Search for the cell housing the specified text and yield its (X, Y) center coordinate. 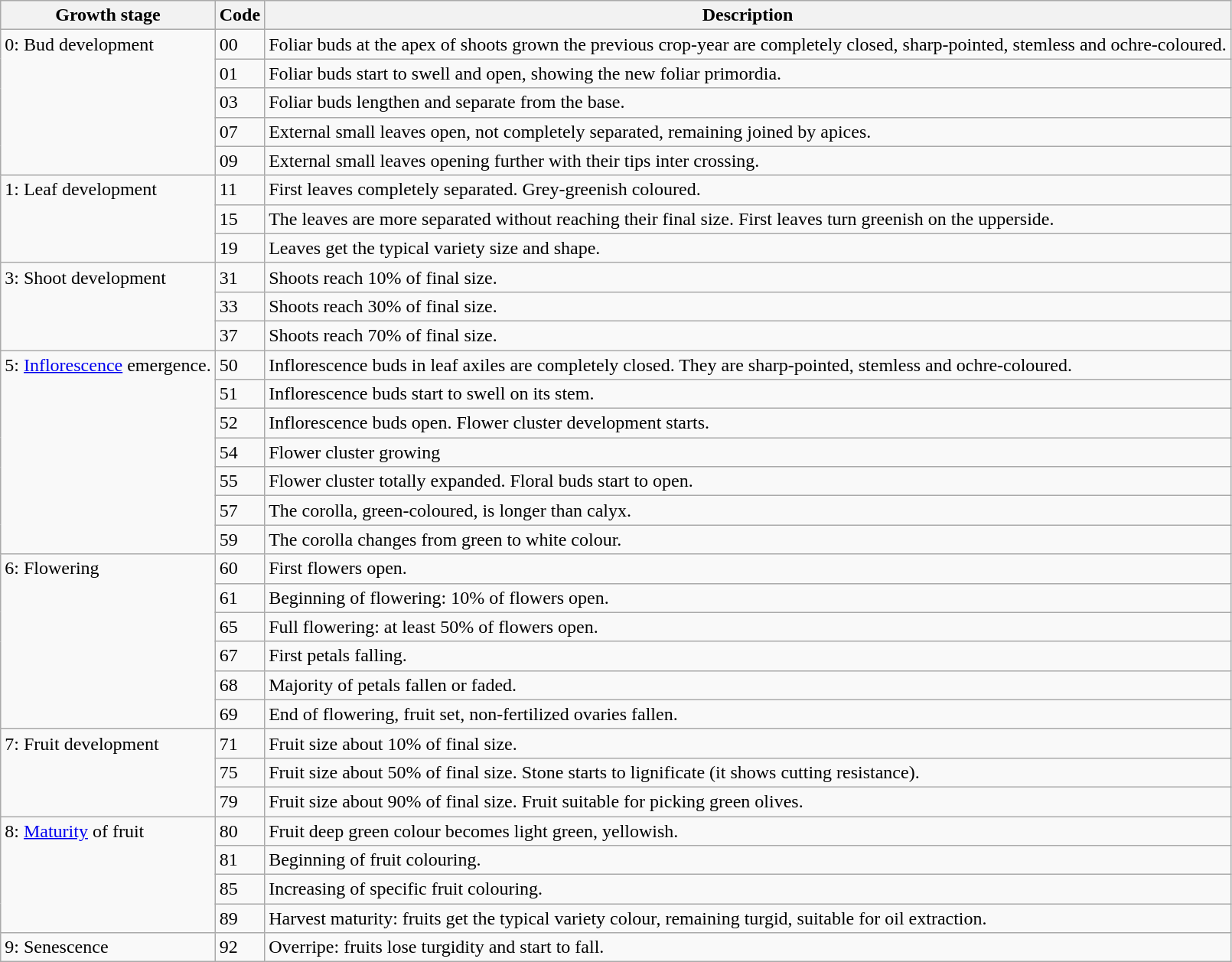
Overripe: fruits lose turgidity and start to fall. (748, 947)
First flowers open. (748, 569)
8: Maturity of fruit (108, 874)
50 (240, 365)
Fruit size about 50% of final size. Stone starts to lignificate (it shows cutting resistance). (748, 772)
92 (240, 947)
5: Inflorescence emergence. (108, 452)
57 (240, 510)
85 (240, 889)
First petals falling. (748, 656)
Growth stage (108, 15)
68 (240, 685)
11 (240, 190)
3: Shoot development (108, 306)
Leaves get the typical variety size and shape. (748, 248)
Inflorescence buds in leaf axiles are completely closed. They are sharp-pointed, stemless and ochre-coloured. (748, 365)
Code (240, 15)
Majority of petals fallen or faded. (748, 685)
65 (240, 627)
19 (240, 248)
67 (240, 656)
9: Senescence (108, 947)
00 (240, 44)
7: Fruit development (108, 772)
81 (240, 860)
External small leaves open, not completely separated, remaining joined by apices. (748, 132)
Full flowering: at least 50% of flowers open. (748, 627)
Beginning of fruit colouring. (748, 860)
61 (240, 598)
Shoots reach 10% of final size. (748, 277)
The leaves are more separated without reaching their final size. First leaves turn greenish on the upperside. (748, 219)
31 (240, 277)
60 (240, 569)
55 (240, 481)
89 (240, 918)
09 (240, 161)
Inflorescence buds open. Flower cluster development starts. (748, 423)
15 (240, 219)
6: Flowering (108, 641)
External small leaves opening further with their tips inter crossing. (748, 161)
Foliar buds start to swell and open, showing the new foliar primordia. (748, 73)
07 (240, 132)
Shoots reach 70% of final size. (748, 335)
Fruit deep green colour becomes light green, yellowish. (748, 830)
33 (240, 306)
Foliar buds lengthen and separate from the base. (748, 103)
54 (240, 452)
1: Leaf development (108, 219)
51 (240, 394)
0: Bud development (108, 103)
Beginning of flowering: 10% of flowers open. (748, 598)
The corolla, green-coloured, is longer than calyx. (748, 510)
80 (240, 830)
Fruit size about 90% of final size. Fruit suitable for picking green olives. (748, 801)
37 (240, 335)
03 (240, 103)
Increasing of specific fruit colouring. (748, 889)
52 (240, 423)
79 (240, 801)
Description (748, 15)
The corolla changes from green to white colour. (748, 540)
Foliar buds at the apex of shoots grown the previous crop-year are completely closed, sharp-pointed, stemless and ochre-coloured. (748, 44)
69 (240, 714)
71 (240, 743)
75 (240, 772)
Fruit size about 10% of final size. (748, 743)
First leaves completely separated. Grey-greenish coloured. (748, 190)
Shoots reach 30% of final size. (748, 306)
End of flowering, fruit set, non-fertilized ovaries fallen. (748, 714)
01 (240, 73)
Inflorescence buds start to swell on its stem. (748, 394)
Flower cluster growing (748, 452)
Flower cluster totally expanded. Floral buds start to open. (748, 481)
59 (240, 540)
Harvest maturity: fruits get the typical variety colour, remaining turgid, suitable for oil extraction. (748, 918)
